From the cell containing the given text, extract its center point as (X, Y) coordinate. 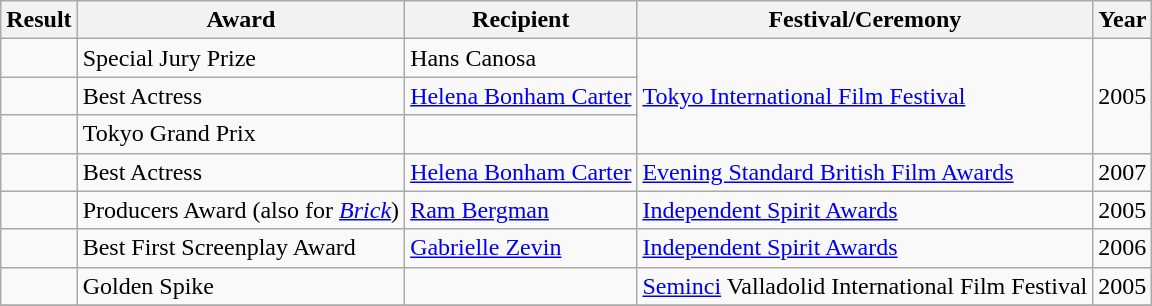
Special Jury Prize (240, 58)
Gabrielle Zevin (521, 248)
Year (1122, 20)
Evening Standard British Film Awards (865, 172)
Result (39, 20)
2007 (1122, 172)
Hans Canosa (521, 58)
Golden Spike (240, 286)
Ram Bergman (521, 210)
Tokyo International Film Festival (865, 96)
Producers Award (also for Brick) (240, 210)
Recipient (521, 20)
Seminci Valladolid International Film Festival (865, 286)
2006 (1122, 248)
Tokyo Grand Prix (240, 134)
Best First Screenplay Award (240, 248)
Festival/Ceremony (865, 20)
Award (240, 20)
